Search for the cell housing the specified text and yield its (x, y) center coordinate. 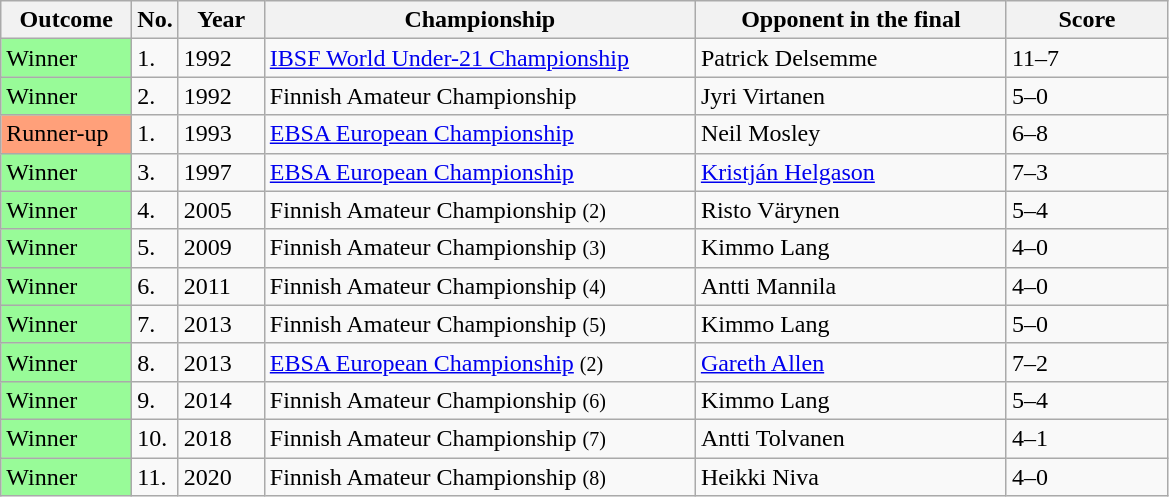
5. (155, 248)
Antti Mannila (850, 286)
Risto Värynen (850, 210)
Finnish Amateur Championship (3) (480, 248)
Runner-up (66, 134)
2. (155, 96)
EBSA European Championship (2) (480, 362)
Jyri Virtanen (850, 96)
Antti Tolvanen (850, 438)
2005 (221, 210)
8. (155, 362)
Patrick Delsemme (850, 58)
2011 (221, 286)
Finnish Amateur Championship (8) (480, 477)
7–3 (1086, 172)
Kristján Helgason (850, 172)
2018 (221, 438)
6. (155, 286)
4–1 (1086, 438)
Finnish Amateur Championship (6) (480, 400)
Heikki Niva (850, 477)
Year (221, 20)
IBSF World Under-21 Championship (480, 58)
11. (155, 477)
9. (155, 400)
Finnish Amateur Championship (480, 96)
1993 (221, 134)
Finnish Amateur Championship (5) (480, 324)
Neil Mosley (850, 134)
No. (155, 20)
Championship (480, 20)
3. (155, 172)
6–8 (1086, 134)
2009 (221, 248)
Finnish Amateur Championship (4) (480, 286)
4. (155, 210)
7. (155, 324)
Outcome (66, 20)
11–7 (1086, 58)
Score (1086, 20)
2014 (221, 400)
Opponent in the final (850, 20)
1997 (221, 172)
Gareth Allen (850, 362)
Finnish Amateur Championship (2) (480, 210)
7–2 (1086, 362)
Finnish Amateur Championship (7) (480, 438)
10. (155, 438)
2020 (221, 477)
